Scan for the cell matching the given text and deliver its [X, Y] coordinate at center. 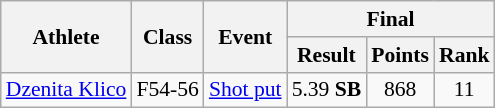
Final [391, 19]
868 [400, 90]
Event [246, 36]
5.39 SB [327, 90]
Class [167, 36]
Shot put [246, 90]
Points [400, 55]
Rank [464, 55]
Athlete [66, 36]
Result [327, 55]
Dzenita Klico [66, 90]
11 [464, 90]
F54-56 [167, 90]
